Output the [x, y] coordinate of the center of the cell containing the given text.  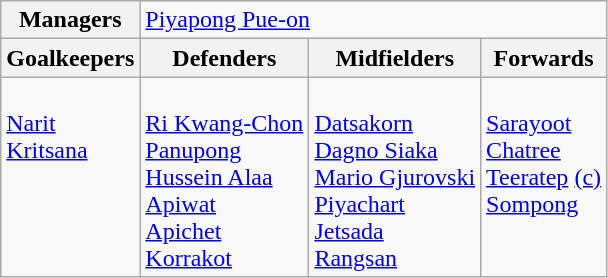
Datsakorn Dagno Siaka Mario Gjurovski Piyachart Jetsada Rangsan [395, 177]
Goalkeepers [70, 58]
Midfielders [395, 58]
Piyapong Pue-on [374, 20]
Narit Kritsana [70, 177]
Defenders [224, 58]
Ri Kwang-Chon Panupong Hussein Alaa Apiwat Apichet Korrakot [224, 177]
Forwards [544, 58]
Managers [70, 20]
Sarayoot Chatree Teeratep (c) Sompong [544, 177]
